Detect which cell encompasses the target text, then output its [X, Y] center coordinate. 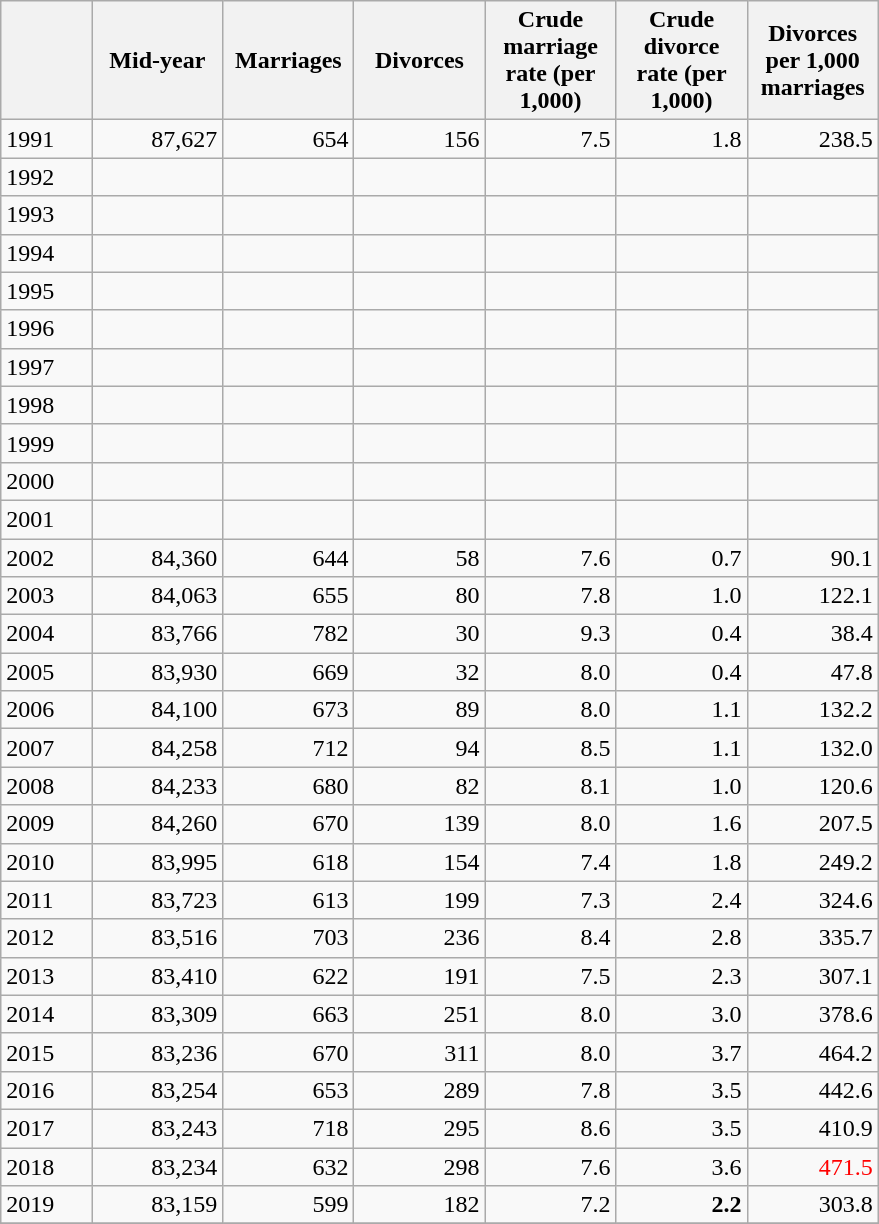
7.3 [550, 900]
1994 [46, 253]
156 [420, 139]
94 [420, 748]
2.4 [682, 900]
Mid-year [158, 60]
238.5 [812, 139]
Divorces [420, 60]
83,516 [158, 938]
83,254 [158, 1090]
2000 [46, 481]
307.1 [812, 976]
2.8 [682, 938]
1996 [46, 329]
599 [288, 1205]
2018 [46, 1167]
410.9 [812, 1128]
680 [288, 786]
1992 [46, 177]
613 [288, 900]
8.4 [550, 938]
1999 [46, 443]
7.2 [550, 1205]
83,236 [158, 1052]
303.8 [812, 1205]
703 [288, 938]
Marriages [288, 60]
84,100 [158, 710]
191 [420, 976]
9.3 [550, 634]
182 [420, 1205]
199 [420, 900]
0.7 [682, 557]
83,243 [158, 1128]
622 [288, 976]
122.1 [812, 596]
83,930 [158, 672]
673 [288, 710]
47.8 [812, 672]
3.7 [682, 1052]
82 [420, 786]
89 [420, 710]
154 [420, 862]
2014 [46, 1014]
249.2 [812, 862]
632 [288, 1167]
2001 [46, 519]
289 [420, 1090]
83,159 [158, 1205]
1.6 [682, 824]
8.6 [550, 1128]
83,766 [158, 634]
1997 [46, 367]
311 [420, 1052]
1993 [46, 215]
618 [288, 862]
663 [288, 1014]
2009 [46, 824]
Crude divorce rate (per 1,000) [682, 60]
3.6 [682, 1167]
2.2 [682, 1205]
471.5 [812, 1167]
464.2 [812, 1052]
8.1 [550, 786]
1998 [46, 405]
669 [288, 672]
644 [288, 557]
2013 [46, 976]
139 [420, 824]
84,260 [158, 824]
654 [288, 139]
8.5 [550, 748]
2011 [46, 900]
442.6 [812, 1090]
2005 [46, 672]
84,360 [158, 557]
58 [420, 557]
90.1 [812, 557]
84,233 [158, 786]
32 [420, 672]
83,309 [158, 1014]
2004 [46, 634]
712 [288, 748]
378.6 [812, 1014]
2002 [46, 557]
655 [288, 596]
718 [288, 1128]
132.0 [812, 748]
83,234 [158, 1167]
7.4 [550, 862]
653 [288, 1090]
1991 [46, 139]
83,410 [158, 976]
298 [420, 1167]
2016 [46, 1090]
83,723 [158, 900]
1995 [46, 291]
84,258 [158, 748]
295 [420, 1128]
2010 [46, 862]
120.6 [812, 786]
251 [420, 1014]
2008 [46, 786]
2006 [46, 710]
2015 [46, 1052]
84,063 [158, 596]
236 [420, 938]
132.2 [812, 710]
2017 [46, 1128]
30 [420, 634]
Crude marriage rate (per 1,000) [550, 60]
3.0 [682, 1014]
83,995 [158, 862]
2019 [46, 1205]
2007 [46, 748]
Divorces per 1,000 marriages [812, 60]
782 [288, 634]
2003 [46, 596]
324.6 [812, 900]
2012 [46, 938]
38.4 [812, 634]
2.3 [682, 976]
335.7 [812, 938]
87,627 [158, 139]
80 [420, 596]
207.5 [812, 824]
